Detect which cell encompasses the target text, then output its (X, Y) center coordinate. 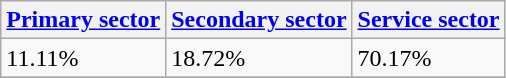
18.72% (259, 58)
Primary sector (84, 20)
11.11% (84, 58)
Service sector (428, 20)
Secondary sector (259, 20)
70.17% (428, 58)
